Find where the given text appears and provide that cell's center as [x, y] coordinate. 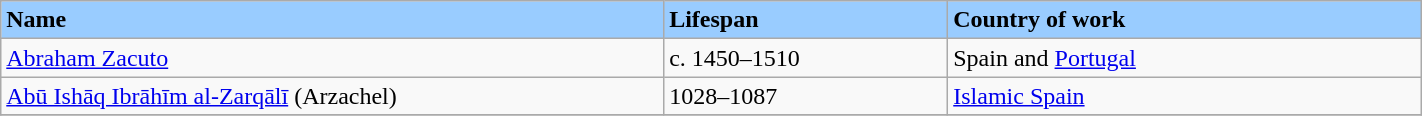
Country of work [1185, 20]
Islamic Spain [1185, 96]
c. 1450–1510 [806, 58]
Spain and Portugal [1185, 58]
Abū Ishāq Ibrāhīm al-Zarqālī (Arzachel) [332, 96]
Name [332, 20]
Abraham Zacuto [332, 58]
1028–1087 [806, 96]
Lifespan [806, 20]
